Pinpoint the cell where the given text exists, returning its (X, Y) midpoint coordinate. 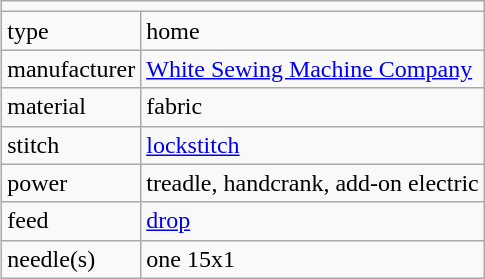
needle(s) (72, 259)
home (313, 31)
feed (72, 221)
type (72, 31)
White Sewing Machine Company (313, 69)
manufacturer (72, 69)
treadle, handcrank, add-on electric (313, 183)
stitch (72, 145)
one 15x1 (313, 259)
fabric (313, 107)
lockstitch (313, 145)
power (72, 183)
material (72, 107)
drop (313, 221)
